Detect which cell encompasses the target text, then output its [x, y] center coordinate. 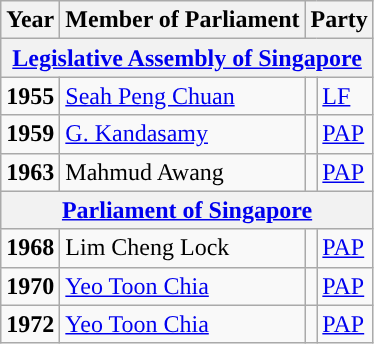
1968 [30, 248]
1955 [30, 96]
Legislative Assembly of Singapore [188, 58]
Member of Parliament [182, 20]
1959 [30, 134]
Party [339, 20]
LF [346, 96]
Mahmud Awang [182, 172]
Year [30, 20]
Lim Cheng Lock [182, 248]
Parliament of Singapore [188, 210]
1970 [30, 286]
G. Kandasamy [182, 134]
1963 [30, 172]
Seah Peng Chuan [182, 96]
1972 [30, 324]
